Identify which cell holds the provided text, then report its (X, Y) central coordinate. 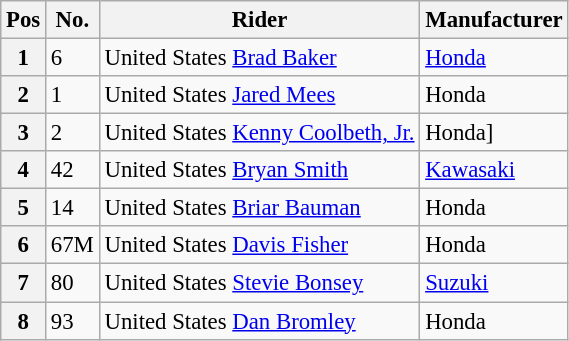
5 (24, 208)
United States Bryan Smith (260, 170)
United States Brad Baker (260, 58)
Suzuki (494, 283)
Rider (260, 20)
4 (24, 170)
7 (24, 283)
United States Stevie Bonsey (260, 283)
67M (73, 245)
United States Briar Bauman (260, 208)
United States Kenny Coolbeth, Jr. (260, 133)
United States Dan Bromley (260, 321)
Kawasaki (494, 170)
United States Davis Fisher (260, 245)
Pos (24, 20)
93 (73, 321)
No. (73, 20)
42 (73, 170)
Manufacturer (494, 20)
3 (24, 133)
Honda] (494, 133)
United States Jared Mees (260, 95)
8 (24, 321)
14 (73, 208)
80 (73, 283)
